Capture the cell that displays the provided text and extract its (x, y) central coordinate. 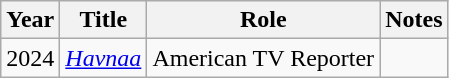
Title (104, 20)
Year (30, 20)
Havnaa (104, 58)
2024 (30, 58)
Role (264, 20)
Notes (414, 20)
American TV Reporter (264, 58)
